Capture the cell that displays the provided text and extract its (X, Y) central coordinate. 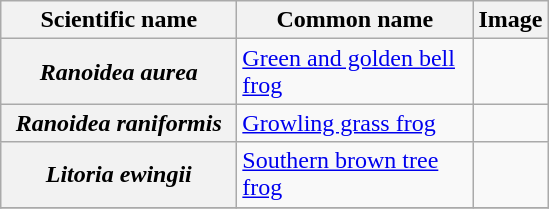
Green and golden bell frog (355, 72)
Southern brown tree frog (355, 174)
Ranoidea aurea (119, 72)
Growling grass frog (355, 123)
Scientific name (119, 20)
Common name (355, 20)
Litoria ewingii (119, 174)
Ranoidea raniformis (119, 123)
Image (510, 20)
